Determine the [X, Y] coordinate at the center of the cell enclosing the given text.  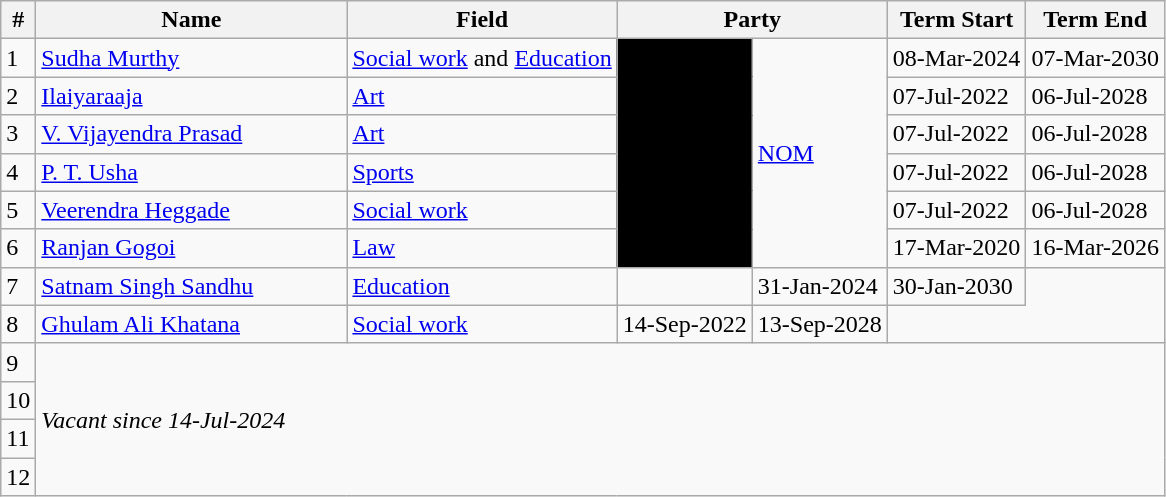
Ranjan Gogoi [192, 248]
16-Mar-2026 [1096, 248]
Vacant since 14-Jul-2024 [600, 419]
30-Jan-2030 [956, 286]
NOM [820, 153]
4 [18, 172]
6 [18, 248]
Field [482, 20]
08-Mar-2024 [956, 58]
5 [18, 210]
Sports [482, 172]
P. T. Usha [192, 172]
17-Mar-2020 [956, 248]
# [18, 20]
Law [482, 248]
14-Sep-2022 [684, 324]
Term End [1096, 20]
12 [18, 477]
V. Vijayendra Prasad [192, 134]
07-Mar-2030 [1096, 58]
Social work and Education [482, 58]
Name [192, 20]
7 [18, 286]
Veerendra Heggade [192, 210]
13-Sep-2028 [820, 324]
31-Jan-2024 [820, 286]
Satnam Singh Sandhu [192, 286]
Ilaiyaraaja [192, 96]
Party [752, 20]
10 [18, 400]
Sudha Murthy [192, 58]
3 [18, 134]
9 [18, 362]
Term Start [956, 20]
11 [18, 438]
2 [18, 96]
8 [18, 324]
Education [482, 286]
Ghulam Ali Khatana [192, 324]
1 [18, 58]
